Search for the cell housing the specified text and yield its (x, y) center coordinate. 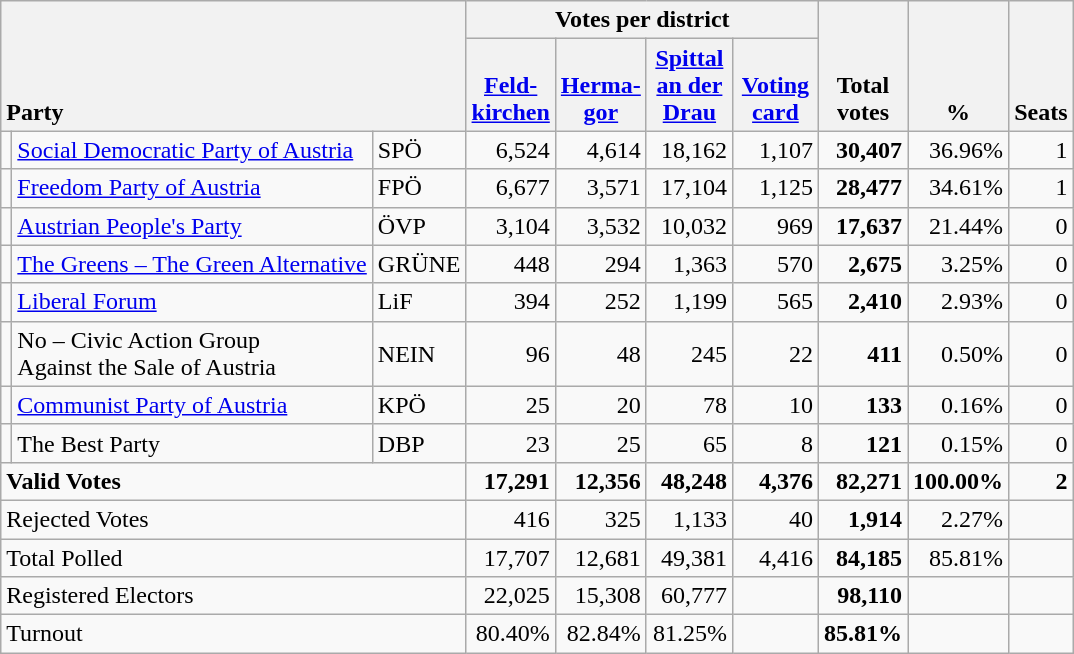
GRÜNE (419, 264)
12,356 (600, 481)
22 (775, 354)
6,524 (510, 150)
84,185 (862, 557)
Freedom Party of Austria (192, 188)
1,199 (689, 302)
Valid Votes (234, 481)
Turnout (234, 634)
98,110 (862, 596)
10 (775, 405)
133 (862, 405)
Total Polled (234, 557)
Rejected Votes (234, 519)
6,677 (510, 188)
10,032 (689, 226)
1,125 (775, 188)
Seats (1041, 66)
Austrian People's Party (192, 226)
28,477 (862, 188)
22,025 (510, 596)
2.27% (958, 519)
Communist Party of Austria (192, 405)
No – Civic Action GroupAgainst the Sale of Austria (192, 354)
DBP (419, 443)
3,532 (600, 226)
The Greens – The Green Alternative (192, 264)
KPÖ (419, 405)
17,637 (862, 226)
Votingcard (775, 85)
FPÖ (419, 188)
4,614 (600, 150)
3,104 (510, 226)
Social Democratic Party of Austria (192, 150)
ÖVP (419, 226)
1,107 (775, 150)
2 (1041, 481)
3.25% (958, 264)
21.44% (958, 226)
SPÖ (419, 150)
82.84% (600, 634)
411 (862, 354)
4,416 (775, 557)
3,571 (600, 188)
969 (775, 226)
570 (775, 264)
18,162 (689, 150)
81.25% (689, 634)
LiF (419, 302)
17,104 (689, 188)
NEIN (419, 354)
0.16% (958, 405)
48 (600, 354)
Totalvotes (862, 66)
96 (510, 354)
12,681 (600, 557)
40 (775, 519)
Registered Electors (234, 596)
394 (510, 302)
17,291 (510, 481)
49,381 (689, 557)
121 (862, 443)
1,133 (689, 519)
4,376 (775, 481)
Liberal Forum (192, 302)
Votes per district (642, 20)
252 (600, 302)
34.61% (958, 188)
100.00% (958, 481)
0.50% (958, 354)
1,363 (689, 264)
15,308 (600, 596)
2,675 (862, 264)
Spittalan derDrau (689, 85)
The Best Party (192, 443)
17,707 (510, 557)
325 (600, 519)
416 (510, 519)
1,914 (862, 519)
0.15% (958, 443)
30,407 (862, 150)
Party (234, 66)
36.96% (958, 150)
2,410 (862, 302)
78 (689, 405)
23 (510, 443)
2.93% (958, 302)
294 (600, 264)
Herma-gor (600, 85)
Feld-kirchen (510, 85)
% (958, 66)
60,777 (689, 596)
565 (775, 302)
245 (689, 354)
82,271 (862, 481)
80.40% (510, 634)
65 (689, 443)
20 (600, 405)
48,248 (689, 481)
448 (510, 264)
8 (775, 443)
